Locate the cell with the specified text and output its (X, Y) center coordinate. 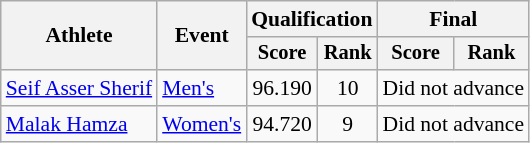
Men's (202, 88)
Qualification (312, 19)
Women's (202, 124)
Event (202, 36)
Final (453, 19)
96.190 (282, 88)
Malak Hamza (79, 124)
Athlete (79, 36)
9 (348, 124)
10 (348, 88)
94.720 (282, 124)
Seif Asser Sherif (79, 88)
